Find where the given text appears and provide that cell's center as (X, Y) coordinate. 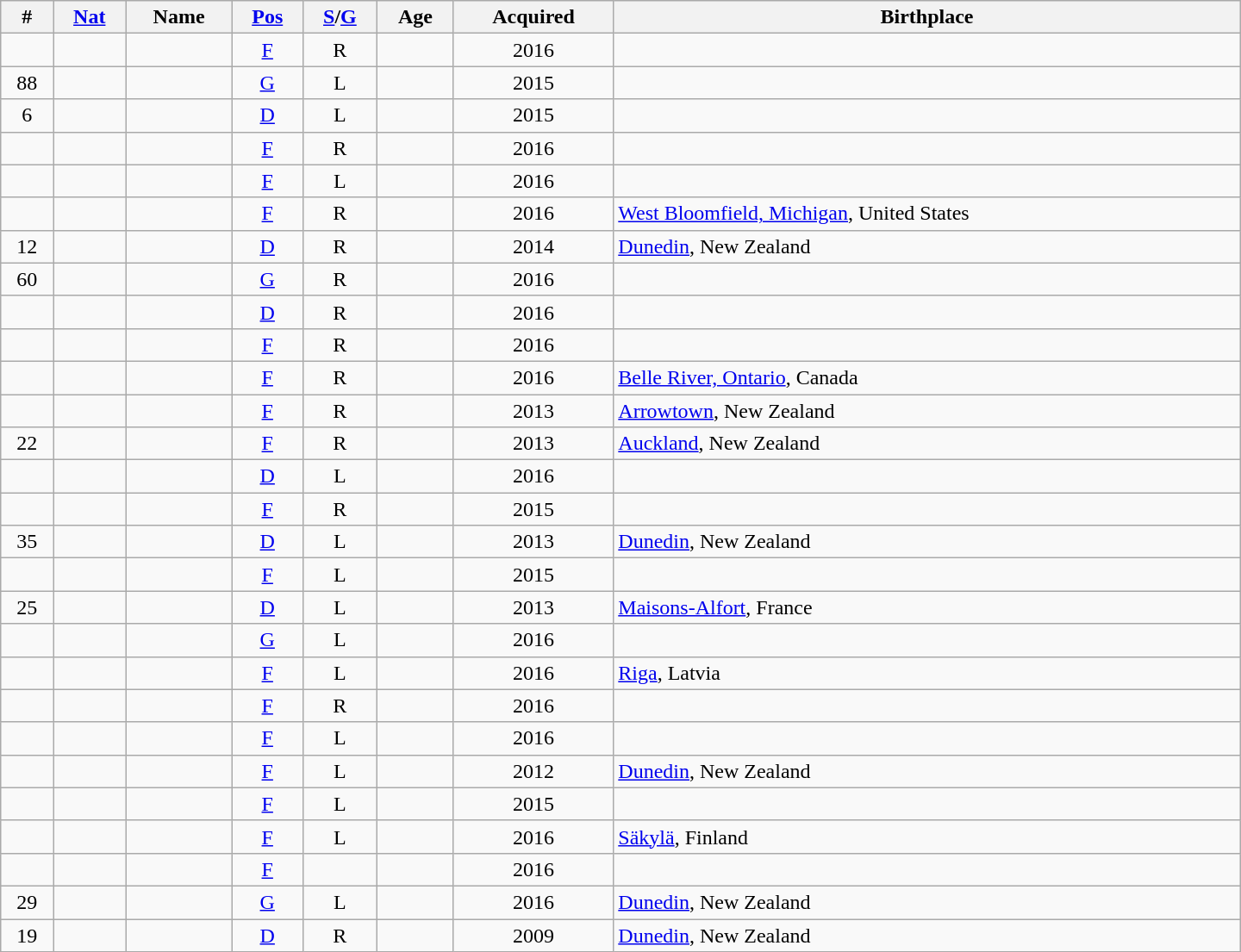
# (28, 17)
Riga, Latvia (927, 673)
Pos (267, 17)
2014 (533, 246)
Säkylä, Finland (927, 837)
Name (179, 17)
Age (415, 17)
22 (28, 444)
Auckland, New Zealand (927, 444)
Nat (90, 17)
West Bloomfield, Michigan, United States (927, 214)
6 (28, 115)
Maisons-Alfort, France (927, 607)
12 (28, 246)
Acquired (533, 17)
2009 (533, 935)
Birthplace (927, 17)
19 (28, 935)
25 (28, 607)
29 (28, 902)
88 (28, 83)
60 (28, 279)
S/G (340, 17)
Arrowtown, New Zealand (927, 411)
Belle River, Ontario, Canada (927, 377)
35 (28, 542)
2012 (533, 771)
